Extract the (X, Y) coordinate from the center of the cell holding the provided text.  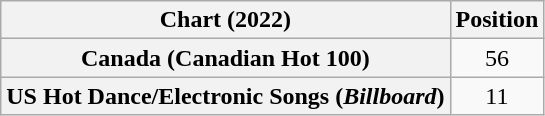
Position (497, 20)
Canada (Canadian Hot 100) (226, 58)
56 (497, 58)
11 (497, 96)
Chart (2022) (226, 20)
US Hot Dance/Electronic Songs (Billboard) (226, 96)
